Provide the (x, y) coordinate of the cell's center where the given text is located.  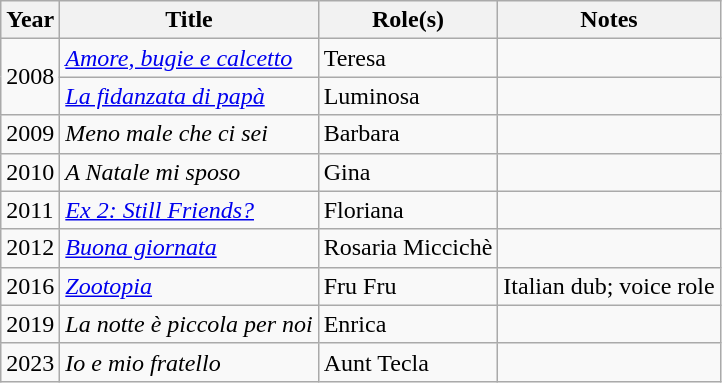
Zootopia (189, 286)
2010 (30, 172)
Notes (609, 20)
A Natale mi sposo (189, 172)
2011 (30, 210)
2016 (30, 286)
Ex 2: Still Friends? (189, 210)
Role(s) (408, 20)
2023 (30, 362)
Amore, bugie e calcetto (189, 58)
2019 (30, 324)
Year (30, 20)
Fru Fru (408, 286)
2012 (30, 248)
Aunt Tecla (408, 362)
Title (189, 20)
Luminosa (408, 96)
2008 (30, 77)
Teresa (408, 58)
Floriana (408, 210)
Meno male che ci sei (189, 134)
La notte è piccola per noi (189, 324)
Barbara (408, 134)
2009 (30, 134)
Enrica (408, 324)
Rosaria Miccichè (408, 248)
Buona giornata (189, 248)
Gina (408, 172)
La fidanzata di papà (189, 96)
Io e mio fratello (189, 362)
Italian dub; voice role (609, 286)
